Return (X, Y) of the center of cell containing provided text 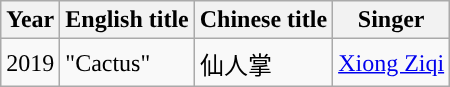
Year (30, 20)
仙人掌 (263, 62)
"Cactus" (127, 62)
Singer (392, 20)
Chinese title (263, 20)
Xiong Ziqi (392, 62)
English title (127, 20)
2019 (30, 62)
